From the cell containing the given text, extract its center point as (x, y) coordinate. 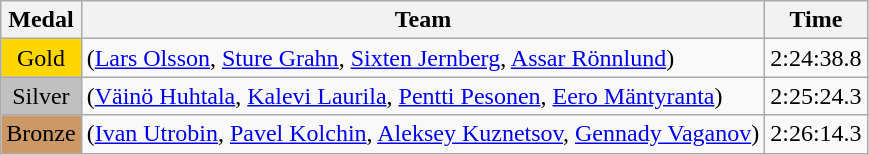
2:25:24.3 (816, 96)
(Ivan Utrobin, Pavel Kolchin, Aleksey Kuznetsov, Gennady Vaganov) (423, 134)
Medal (41, 20)
Gold (41, 58)
Bronze (41, 134)
2:24:38.8 (816, 58)
2:26:14.3 (816, 134)
Time (816, 20)
(Väinö Huhtala, Kalevi Laurila, Pentti Pesonen, Eero Mäntyranta) (423, 96)
Team (423, 20)
Silver (41, 96)
(Lars Olsson, Sture Grahn, Sixten Jernberg, Assar Rönnlund) (423, 58)
